Search for the cell housing the specified text and yield its [x, y] center coordinate. 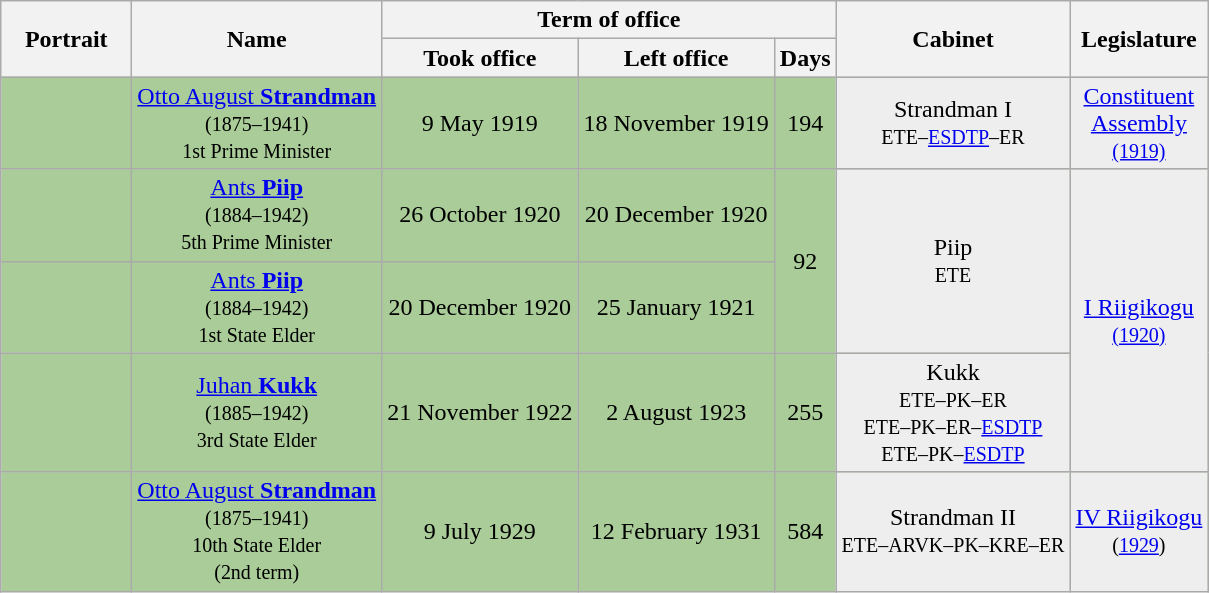
Ants Piip(1884–1942)1st State Elder [257, 307]
584 [805, 532]
26 October 1920 [480, 215]
Juhan Kukk(1885–1942)3rd State Elder [257, 412]
92 [805, 261]
2 August 1923 [676, 412]
9 July 1929 [480, 532]
Cabinet [953, 39]
Legislature [1139, 39]
IV Riigikogu(1929) [1139, 532]
Ants Piip(1884–1942)5th Prime Minister [257, 215]
255 [805, 412]
Otto August Strandman(1875–1941)1st Prime Minister [257, 123]
Strandman IIETE–ARVK–PK–KRE–ER [953, 532]
25 January 1921 [676, 307]
9 May 1919 [480, 123]
194 [805, 123]
12 February 1931 [676, 532]
18 November 1919 [676, 123]
Name [257, 39]
Strandman IETE–ESDTP–ER [953, 123]
I Riigikogu(1920) [1139, 320]
ConstituentAssembly(1919) [1139, 123]
PiipETE [953, 261]
21 November 1922 [480, 412]
Portrait [66, 39]
Took office [480, 58]
Left office [676, 58]
Term of office [609, 20]
Days [805, 58]
KukkETE–PK–ERETE–PK–ER–ESDTPETE–PK–ESDTP [953, 412]
Otto August Strandman(1875–1941)10th State Elder(2nd term) [257, 532]
